Search for the cell housing the specified text and yield its (x, y) center coordinate. 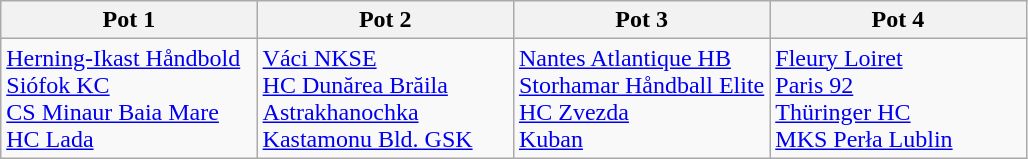
Pot 1 (129, 20)
Pot 2 (385, 20)
Nantes Atlantique HB Storhamar Håndball Elite HC Zvezda Kuban (641, 98)
Váci NKSE HC Dunărea Brăila Astrakhanochka Kastamonu Bld. GSK (385, 98)
Fleury Loiret Paris 92 Thüringer HC MKS Perła Lublin (898, 98)
Pot 3 (641, 20)
Herning-Ikast Håndbold Siófok KC CS Minaur Baia Mare HC Lada (129, 98)
Pot 4 (898, 20)
